Provide the [x, y] coordinate of the cell's center where the given text is located.  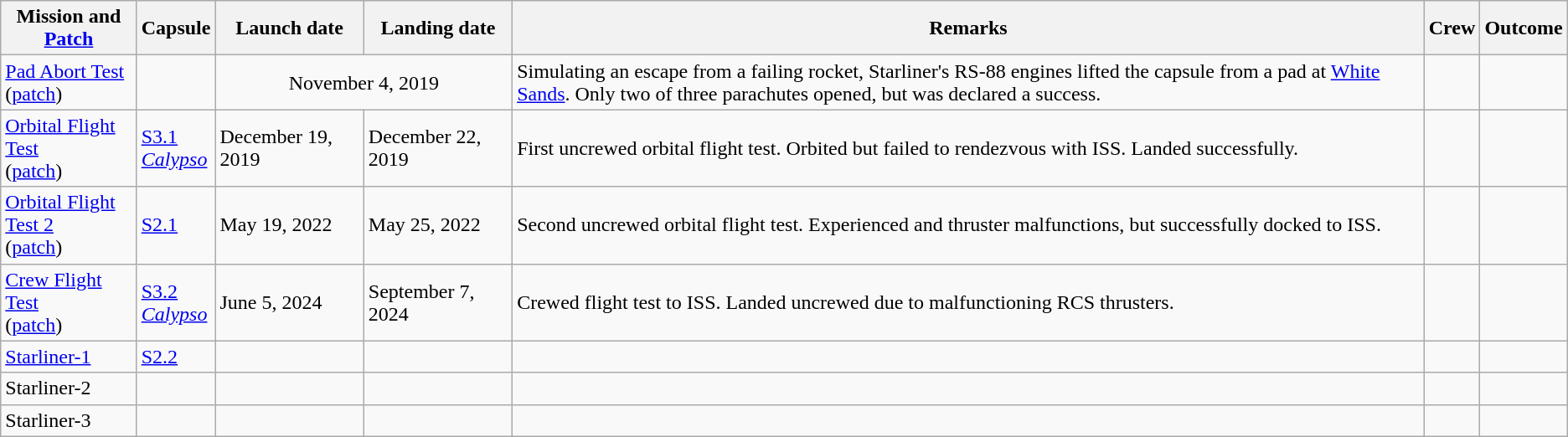
Orbital Flight Test 2(patch) [69, 225]
May 19, 2022 [290, 225]
September 7, 2024 [437, 302]
Mission and Patch [69, 28]
Starliner-3 [69, 420]
Second uncrewed orbital flight test. Experienced and thruster malfunctions, but successfully docked to ISS. [968, 225]
June 5, 2024 [290, 302]
Orbital Flight Test(patch) [69, 148]
Outcome [1524, 28]
Starliner-2 [69, 388]
S2.1 [176, 225]
First uncrewed orbital flight test. Orbited but failed to rendezvous with ISS. Landed successfully. [968, 148]
Launch date [290, 28]
December 19, 2019 [290, 148]
Pad Abort Test(patch) [69, 82]
S3.2Calypso [176, 302]
Crewed flight test to ISS. Landed uncrewed due to malfunctioning RCS thrusters. [968, 302]
S3.1Calypso [176, 148]
December 22, 2019 [437, 148]
Crew Flight Test(patch) [69, 302]
May 25, 2022 [437, 225]
Remarks [968, 28]
November 4, 2019 [364, 82]
Capsule [176, 28]
Starliner-1 [69, 357]
Crew [1452, 28]
S2.2 [176, 357]
Landing date [437, 28]
